Locate the cell with the specified text and output its [X, Y] center coordinate. 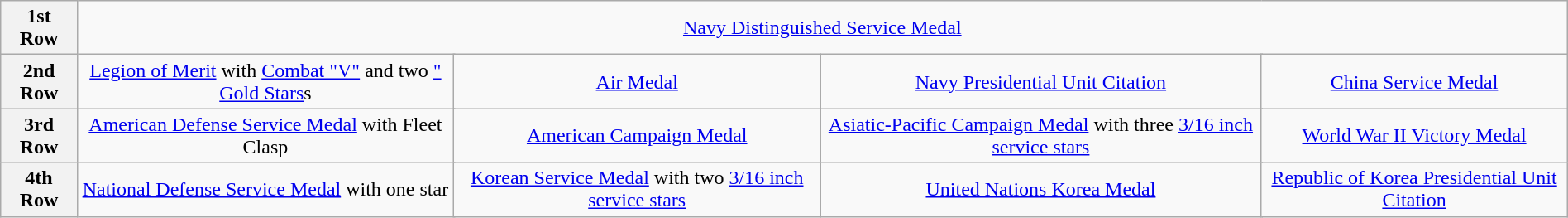
Republic of Korea Presidential Unit Citation [1414, 189]
Navy Presidential Unit Citation [1040, 81]
2nd Row [40, 81]
United Nations Korea Medal [1040, 189]
American Defense Service Medal with Fleet Clasp [265, 136]
4th Row [40, 189]
3rd Row [40, 136]
Legion of Merit with Combat "V" and two " Gold Starss [265, 81]
World War II Victory Medal [1414, 136]
Asiatic-Pacific Campaign Medal with three 3/16 inch service stars [1040, 136]
Air Medal [637, 81]
1st Row [40, 28]
American Campaign Medal [637, 136]
China Service Medal [1414, 81]
Korean Service Medal with two 3/16 inch service stars [637, 189]
Navy Distinguished Service Medal [822, 28]
National Defense Service Medal with one star [265, 189]
